Extract the (x, y) coordinate from the center of the cell holding the provided text.  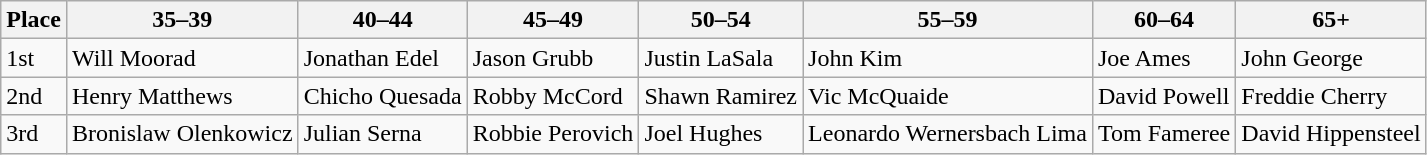
35–39 (182, 20)
David Powell (1164, 96)
Place (34, 20)
Julian Serna (382, 134)
Jonathan Edel (382, 58)
55–59 (948, 20)
Henry Matthews (182, 96)
Justin LaSala (721, 58)
2nd (34, 96)
Shawn Ramirez (721, 96)
Tom Fameree (1164, 134)
Robbie Perovich (553, 134)
Freddie Cherry (1331, 96)
David Hippensteel (1331, 134)
Vic McQuaide (948, 96)
Joe Ames (1164, 58)
50–54 (721, 20)
Jason Grubb (553, 58)
45–49 (553, 20)
40–44 (382, 20)
Robby McCord (553, 96)
John Kim (948, 58)
Will Moorad (182, 58)
60–64 (1164, 20)
Bronislaw Olenkowicz (182, 134)
Leonardo Wernersbach Lima (948, 134)
Joel Hughes (721, 134)
1st (34, 58)
John George (1331, 58)
3rd (34, 134)
65+ (1331, 20)
Chicho Quesada (382, 96)
